Determine the (X, Y) coordinate at the center of the cell enclosing the given text.  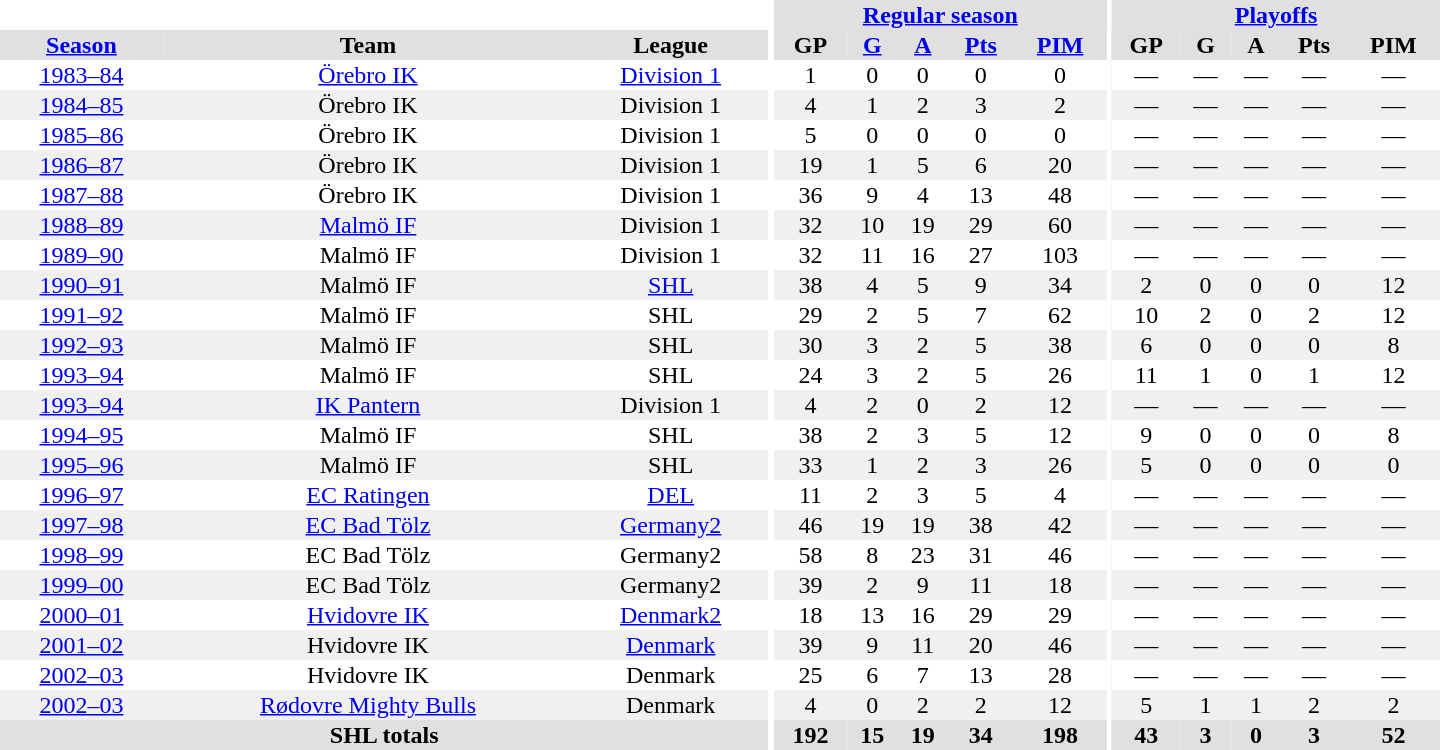
33 (810, 465)
Rødovre Mighty Bulls (368, 705)
36 (810, 195)
1988–89 (82, 225)
Playoffs (1276, 15)
42 (1060, 525)
62 (1060, 315)
27 (981, 255)
1991–92 (82, 315)
1996–97 (82, 495)
31 (981, 555)
25 (810, 675)
EC Ratingen (368, 495)
Season (82, 45)
1984–85 (82, 105)
60 (1060, 225)
IK Pantern (368, 405)
15 (872, 735)
Denmark2 (670, 615)
58 (810, 555)
2000–01 (82, 615)
192 (810, 735)
1997–98 (82, 525)
Team (368, 45)
SHL totals (384, 735)
1985–86 (82, 135)
52 (1394, 735)
28 (1060, 675)
1999–00 (82, 585)
1990–91 (82, 285)
Regular season (940, 15)
2001–02 (82, 645)
1994–95 (82, 435)
1989–90 (82, 255)
1987–88 (82, 195)
1983–84 (82, 75)
1995–96 (82, 465)
23 (924, 555)
43 (1146, 735)
30 (810, 345)
103 (1060, 255)
DEL (670, 495)
1998–99 (82, 555)
1986–87 (82, 165)
24 (810, 375)
48 (1060, 195)
League (670, 45)
198 (1060, 735)
1992–93 (82, 345)
